Return the (x, y) coordinate for the center point of the cell that contains the specified text.  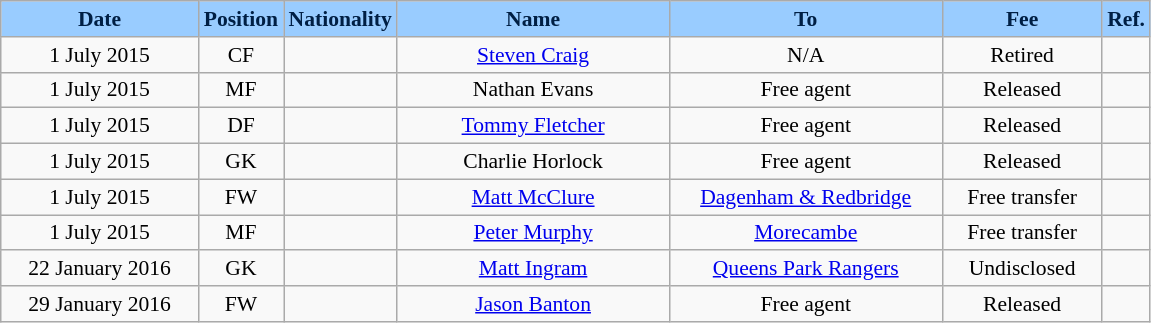
DF (240, 126)
Matt Ingram (534, 269)
Name (534, 19)
Jason Banton (534, 304)
CF (240, 55)
Charlie Horlock (534, 162)
To (806, 19)
Matt McClure (534, 197)
Queens Park Rangers (806, 269)
Peter Murphy (534, 233)
N/A (806, 55)
Tommy Fletcher (534, 126)
Ref. (1126, 19)
29 January 2016 (100, 304)
Date (100, 19)
Morecambe (806, 233)
Fee (1022, 19)
Steven Craig (534, 55)
22 January 2016 (100, 269)
Position (240, 19)
Undisclosed (1022, 269)
Retired (1022, 55)
Nationality (340, 19)
Dagenham & Redbridge (806, 197)
Nathan Evans (534, 90)
